From the cell containing the given text, extract its center point as (x, y) coordinate. 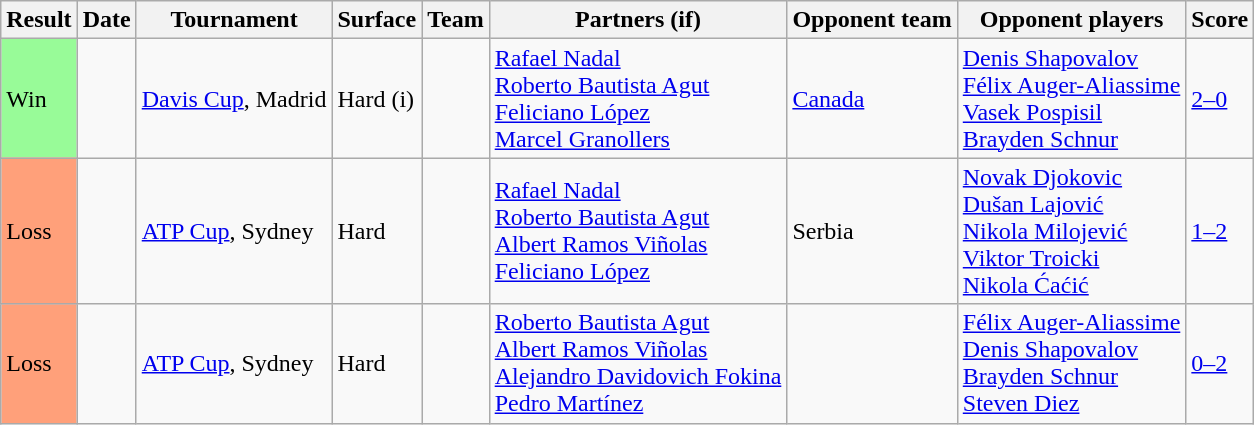
Denis Shapovalov Félix Auger-Aliassime Vasek Pospisil Brayden Schnur (1072, 98)
Rafael Nadal Roberto Bautista Agut Feliciano López Marcel Granollers (638, 98)
Score (1220, 20)
Serbia (872, 231)
Date (106, 20)
Hard (i) (377, 98)
Win (39, 98)
0–2 (1220, 364)
Opponent team (872, 20)
Surface (377, 20)
2–0 (1220, 98)
Result (39, 20)
1–2 (1220, 231)
Rafael NadalRoberto Bautista AgutAlbert Ramos Viñolas Feliciano López (638, 231)
Partners (if) (638, 20)
Team (456, 20)
Novak DjokovicDušan LajovićNikola MilojevićViktor TroickiNikola Ćaćić (1072, 231)
Roberto Bautista AgutAlbert Ramos Viñolas Alejandro Davidovich Fokina Pedro Martínez (638, 364)
Canada (872, 98)
Tournament (234, 20)
Opponent players (1072, 20)
Félix Auger-Aliassime Denis Shapovalov Brayden Schnur Steven Diez (1072, 364)
Davis Cup, Madrid (234, 98)
